Scan for the cell matching the given text and deliver its (x, y) coordinate at center. 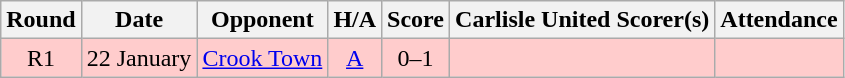
H/A (355, 20)
Score (416, 20)
0–1 (416, 58)
Date (139, 20)
Carlisle United Scorer(s) (582, 20)
A (355, 58)
R1 (41, 58)
22 January (139, 58)
Opponent (262, 20)
Crook Town (262, 58)
Attendance (779, 20)
Round (41, 20)
